Search for the cell housing the specified text and yield its (x, y) center coordinate. 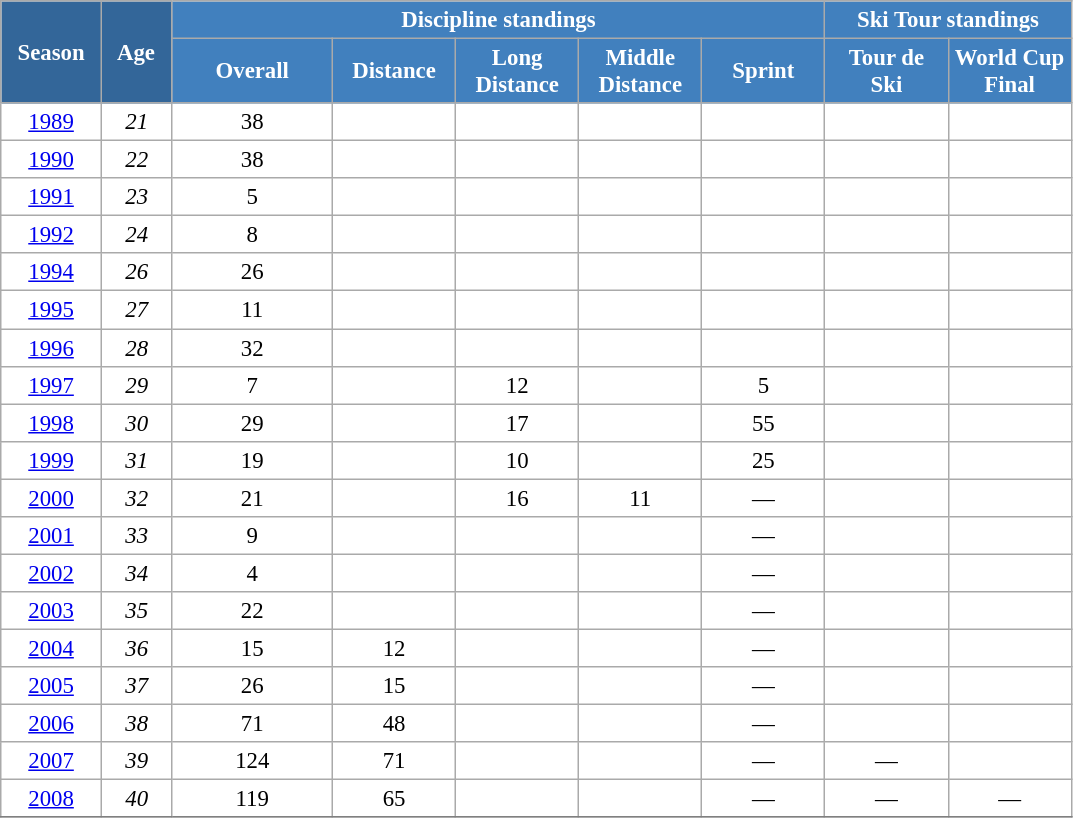
2008 (52, 799)
37 (136, 686)
10 (518, 460)
2001 (52, 536)
Age (136, 52)
1995 (52, 310)
35 (136, 611)
1997 (52, 385)
124 (252, 761)
Distance (394, 72)
2003 (52, 611)
8 (252, 235)
25 (764, 460)
2007 (52, 761)
2006 (52, 724)
Middle Distance (640, 72)
Season (52, 52)
Sprint (764, 72)
1998 (52, 423)
1989 (52, 122)
30 (136, 423)
31 (136, 460)
1999 (52, 460)
7 (252, 385)
1990 (52, 160)
9 (252, 536)
Ski Tour standings (948, 20)
65 (394, 799)
1991 (52, 197)
4 (252, 573)
1994 (52, 273)
Discipline standings (498, 20)
Tour deSki (886, 72)
23 (136, 197)
2000 (52, 498)
1996 (52, 348)
17 (518, 423)
34 (136, 573)
World CupFinal (1010, 72)
33 (136, 536)
40 (136, 799)
16 (518, 498)
Long Distance (518, 72)
2002 (52, 573)
Overall (252, 72)
36 (136, 648)
39 (136, 761)
28 (136, 348)
24 (136, 235)
119 (252, 799)
55 (764, 423)
2004 (52, 648)
1992 (52, 235)
27 (136, 310)
2005 (52, 686)
48 (394, 724)
19 (252, 460)
